Locate the cell with the specified text and output its [x, y] center coordinate. 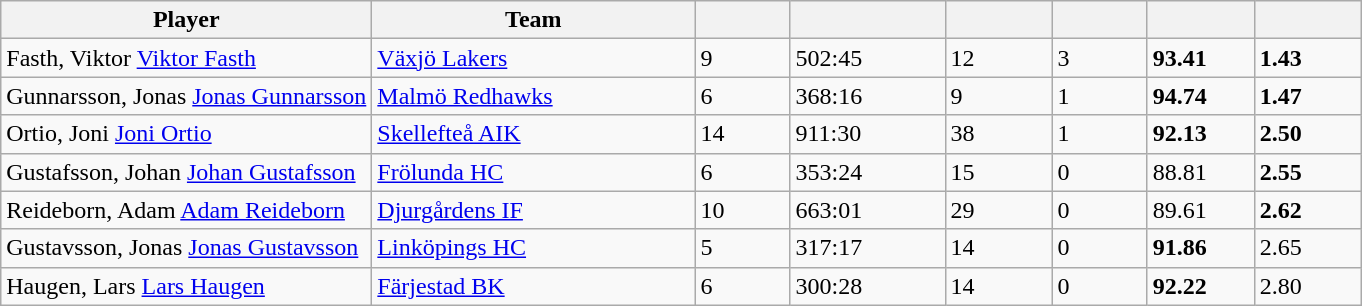
Frölunda HC [534, 172]
5 [742, 248]
88.81 [1200, 172]
Skellefteå AIK [534, 134]
89.61 [1200, 210]
2.65 [1308, 248]
Ortio, Joni Joni Ortio [186, 134]
15 [998, 172]
2.62 [1308, 210]
94.74 [1200, 96]
300:28 [868, 286]
38 [998, 134]
Gustafsson, Johan Johan Gustafsson [186, 172]
12 [998, 58]
Färjestad BK [534, 286]
3 [1100, 58]
91.86 [1200, 248]
317:17 [868, 248]
Fasth, Viktor Viktor Fasth [186, 58]
29 [998, 210]
2.80 [1308, 286]
Gunnarsson, Jonas Jonas Gunnarsson [186, 96]
Haugen, Lars Lars Haugen [186, 286]
Team [534, 20]
911:30 [868, 134]
Gustavsson, Jonas Jonas Gustavsson [186, 248]
10 [742, 210]
Reideborn, Adam Adam Reideborn [186, 210]
93.41 [1200, 58]
Player [186, 20]
663:01 [868, 210]
Djurgårdens IF [534, 210]
1.43 [1308, 58]
Malmö Redhawks [534, 96]
Växjö Lakers [534, 58]
2.55 [1308, 172]
2.50 [1308, 134]
368:16 [868, 96]
92.13 [1200, 134]
92.22 [1200, 286]
502:45 [868, 58]
353:24 [868, 172]
1.47 [1308, 96]
Linköpings HC [534, 248]
